Provide the (x, y) coordinate of the cell's center where the given text is located.  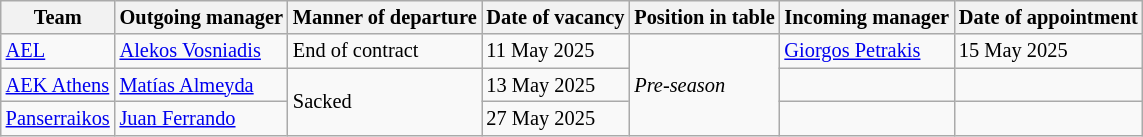
11 May 2025 (556, 51)
Panserraikos (58, 118)
Position in table (704, 17)
Manner of departure (385, 17)
Pre-season (704, 84)
Alekos Vosniadis (202, 51)
27 May 2025 (556, 118)
Giorgos Petrakis (867, 51)
Team (58, 17)
Matías Almeyda (202, 85)
Juan Ferrando (202, 118)
13 May 2025 (556, 85)
15 May 2025 (1048, 51)
AEL (58, 51)
Date of appointment (1048, 17)
Date of vacancy (556, 17)
End of contract (385, 51)
Incoming manager (867, 17)
Outgoing manager (202, 17)
AEK Athens (58, 85)
Sacked (385, 102)
